Pinpoint the cell where the given text exists, returning its (x, y) midpoint coordinate. 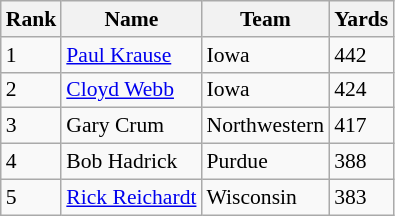
Cloyd Webb (131, 90)
Northwestern (265, 126)
383 (361, 197)
Name (131, 19)
4 (32, 162)
Paul Krause (131, 55)
5 (32, 197)
417 (361, 126)
424 (361, 90)
388 (361, 162)
Purdue (265, 162)
3 (32, 126)
1 (32, 55)
442 (361, 55)
Bob Hadrick (131, 162)
Gary Crum (131, 126)
Wisconsin (265, 197)
2 (32, 90)
Team (265, 19)
Rick Reichardt (131, 197)
Rank (32, 19)
Yards (361, 19)
